Capture the cell that displays the provided text and extract its [X, Y] central coordinate. 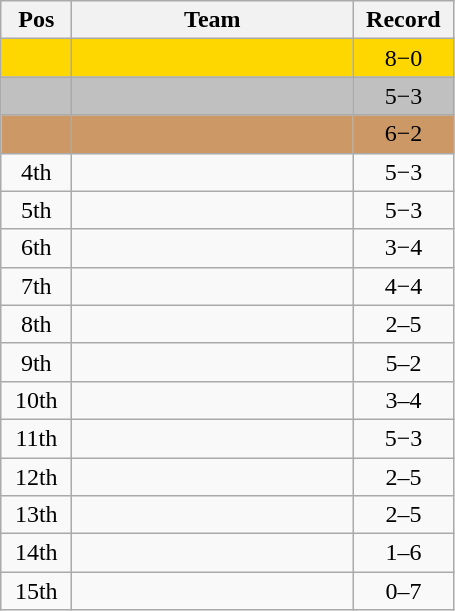
3–4 [404, 400]
15th [36, 591]
14th [36, 553]
12th [36, 477]
5–2 [404, 362]
6th [36, 248]
5th [36, 210]
Pos [36, 20]
6−2 [404, 134]
10th [36, 400]
8−0 [404, 58]
Team [212, 20]
9th [36, 362]
4−4 [404, 286]
8th [36, 324]
0–7 [404, 591]
Record [404, 20]
11th [36, 438]
3−4 [404, 248]
1–6 [404, 553]
7th [36, 286]
4th [36, 172]
13th [36, 515]
